Search for the cell housing the specified text and yield its (x, y) center coordinate. 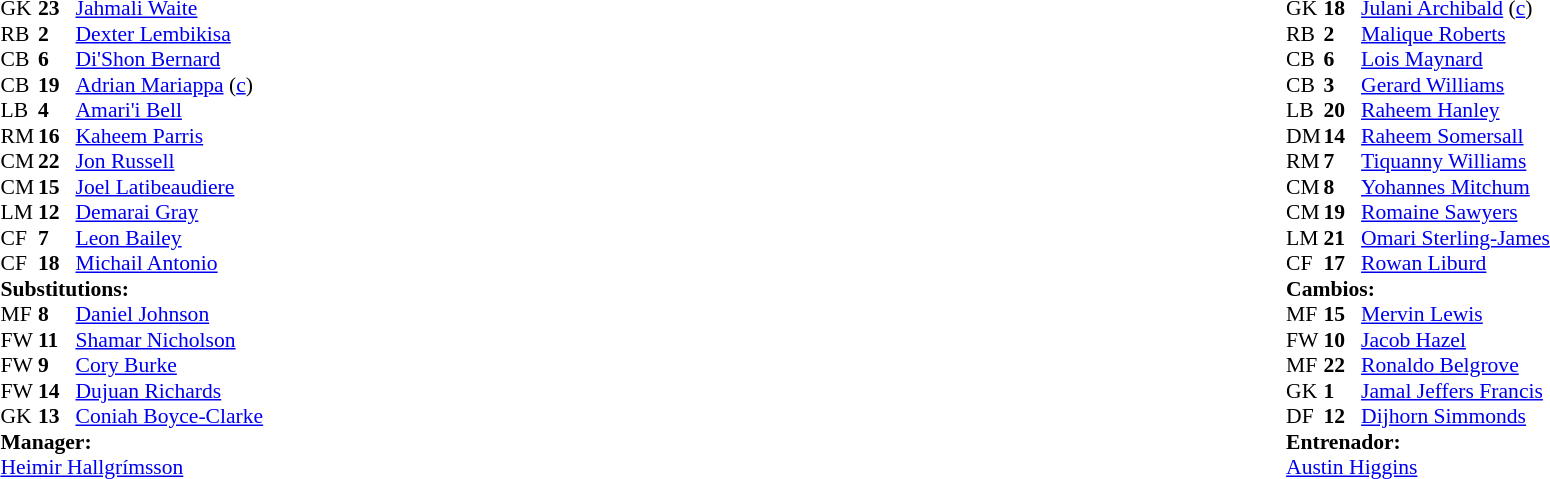
9 (57, 365)
Michail Antonio (170, 263)
Kaheem Parris (170, 136)
Adrian Mariappa (c) (170, 85)
Cambios: (1418, 289)
Dujuan Richards (170, 391)
20 (1343, 111)
Jacob Hazel (1456, 340)
Daniel Johnson (170, 315)
3 (1343, 85)
4 (57, 111)
Joel Latibeaudiere (170, 187)
Coniah Boyce-Clarke (170, 417)
21 (1343, 238)
1 (1343, 391)
Amari'i Bell (170, 111)
16 (57, 136)
Entrenador: (1418, 442)
Cory Burke (170, 365)
Jon Russell (170, 161)
Mervin Lewis (1456, 315)
Demarai Gray (170, 213)
Leon Bailey (170, 238)
Omari Sterling-James (1456, 238)
DM (1305, 136)
Yohannes Mitchum (1456, 187)
Dijhorn Simmonds (1456, 417)
DF (1305, 417)
18 (57, 263)
Lois Maynard (1456, 59)
Dexter Lembikisa (170, 34)
Raheem Hanley (1456, 111)
Rowan Liburd (1456, 263)
Substitutions: (132, 289)
Romaine Sawyers (1456, 213)
Malique Roberts (1456, 34)
17 (1343, 263)
Gerard Williams (1456, 85)
Manager: (132, 442)
Di'Shon Bernard (170, 59)
11 (57, 340)
10 (1343, 340)
13 (57, 417)
Shamar Nicholson (170, 340)
Jamal Jeffers Francis (1456, 391)
Raheem Somersall (1456, 136)
Ronaldo Belgrove (1456, 365)
Tiquanny Williams (1456, 161)
